Find where the given text appears and provide that cell's center as [X, Y] coordinate. 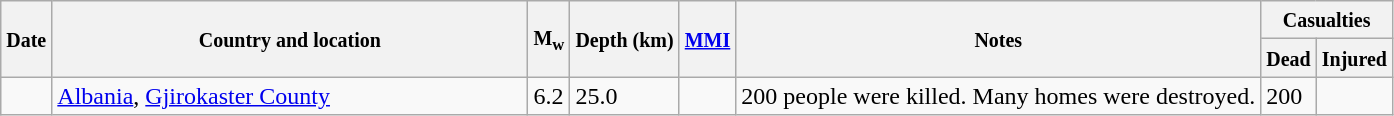
Injured [1354, 58]
200 [1289, 96]
200 people were killed. Many homes were destroyed. [998, 96]
Albania, Gjirokaster County [290, 96]
Notes [998, 39]
Casualties [1327, 20]
Country and location [290, 39]
Date [26, 39]
Depth (km) [624, 39]
25.0 [624, 96]
Mw [549, 39]
Dead [1289, 58]
6.2 [549, 96]
MMI [708, 39]
